Find where the given text appears and provide that cell's center as [x, y] coordinate. 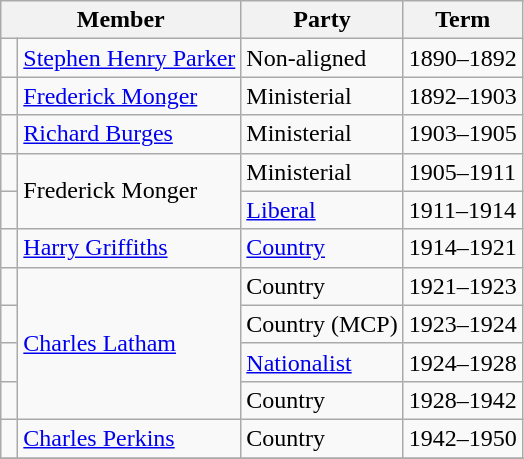
Harry Griffiths [130, 248]
1928–1942 [462, 400]
1921–1923 [462, 286]
1890–1892 [462, 58]
Non-aligned [322, 58]
1903–1905 [462, 134]
Charles Latham [130, 343]
1892–1903 [462, 96]
1911–1914 [462, 210]
1942–1950 [462, 438]
Charles Perkins [130, 438]
Stephen Henry Parker [130, 58]
Term [462, 20]
Party [322, 20]
Liberal [322, 210]
Country (MCP) [322, 324]
1924–1928 [462, 362]
1914–1921 [462, 248]
1923–1924 [462, 324]
1905–1911 [462, 172]
Richard Burges [130, 134]
Nationalist [322, 362]
Member [121, 20]
